Search for the cell housing the specified text and yield its [x, y] center coordinate. 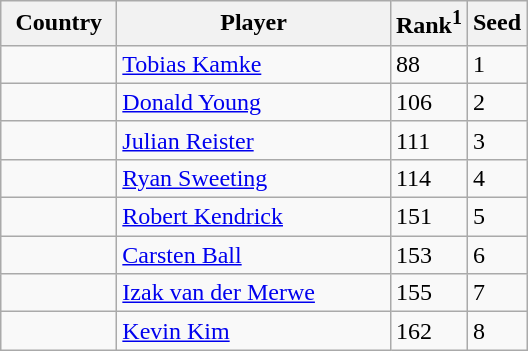
Seed [496, 24]
4 [496, 178]
106 [428, 102]
Carsten Ball [254, 255]
162 [428, 331]
Ryan Sweeting [254, 178]
153 [428, 255]
3 [496, 140]
Julian Reister [254, 140]
151 [428, 217]
2 [496, 102]
Country [59, 24]
Kevin Kim [254, 331]
8 [496, 331]
1 [496, 64]
6 [496, 255]
Robert Kendrick [254, 217]
111 [428, 140]
Rank1 [428, 24]
Donald Young [254, 102]
114 [428, 178]
Tobias Kamke [254, 64]
Izak van der Merwe [254, 293]
5 [496, 217]
7 [496, 293]
155 [428, 293]
88 [428, 64]
Player [254, 24]
